From the cell containing the given text, extract its center point as (X, Y) coordinate. 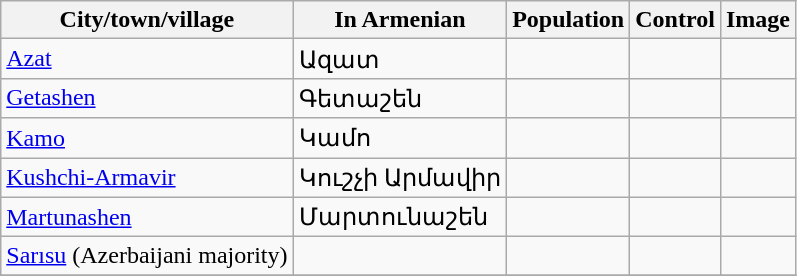
Getashen (147, 98)
Գետաշեն (400, 98)
City/town/village (147, 20)
Կուշչի Արմավիր (400, 178)
Կամո (400, 138)
Kushchi-Armavir (147, 178)
In Armenian (400, 20)
Population (568, 20)
Control (676, 20)
Մարտունաշեն (400, 217)
Kamo (147, 138)
Azat (147, 59)
Image (758, 20)
Martunashen (147, 217)
Ազատ (400, 59)
Sarısu (Azerbaijani majority) (147, 256)
